Search for the cell housing the specified text and yield its (x, y) center coordinate. 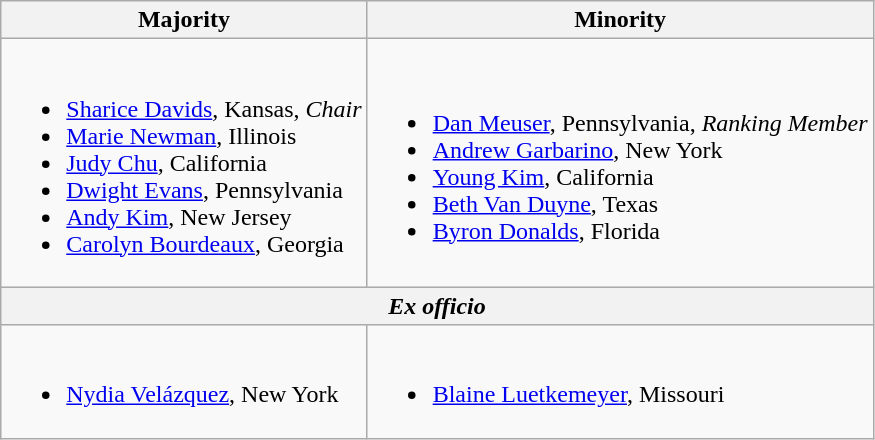
Minority (620, 20)
Nydia Velázquez, New York (184, 382)
Sharice Davids, Kansas, ChairMarie Newman, IllinoisJudy Chu, CaliforniaDwight Evans, PennsylvaniaAndy Kim, New JerseyCarolyn Bourdeaux, Georgia (184, 163)
Majority (184, 20)
Ex officio (437, 306)
Dan Meuser, Pennsylvania, Ranking MemberAndrew Garbarino, New YorkYoung Kim, CaliforniaBeth Van Duyne, TexasByron Donalds, Florida (620, 163)
Blaine Luetkemeyer, Missouri (620, 382)
